From the cell containing the given text, extract its center point as (X, Y) coordinate. 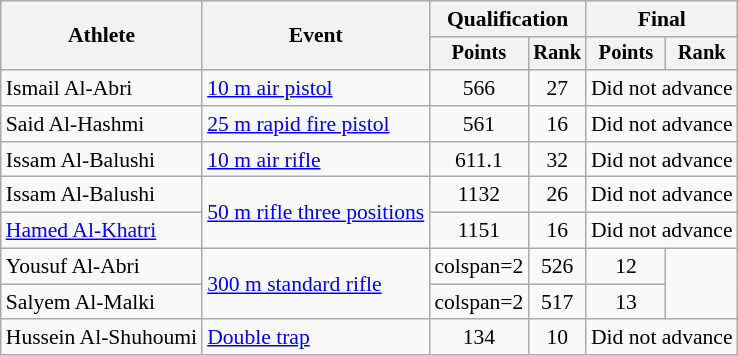
561 (478, 124)
1132 (478, 195)
Salyem Al-Malki (102, 302)
13 (626, 302)
10 (557, 338)
Qualification (508, 19)
300 m standard rifle (316, 284)
Athlete (102, 36)
50 m rifle three positions (316, 212)
26 (557, 195)
25 m rapid fire pistol (316, 124)
566 (478, 88)
Hussein Al-Shuhoumi (102, 338)
Event (316, 36)
Said Al-Hashmi (102, 124)
134 (478, 338)
Ismail Al-Abri (102, 88)
27 (557, 88)
10 m air pistol (316, 88)
12 (626, 267)
526 (557, 267)
Double trap (316, 338)
1151 (478, 231)
Hamed Al-Khatri (102, 231)
611.1 (478, 160)
32 (557, 160)
517 (557, 302)
Final (662, 19)
Yousuf Al-Abri (102, 267)
10 m air rifle (316, 160)
